Extract the [x, y] coordinate from the center of the cell holding the provided text.  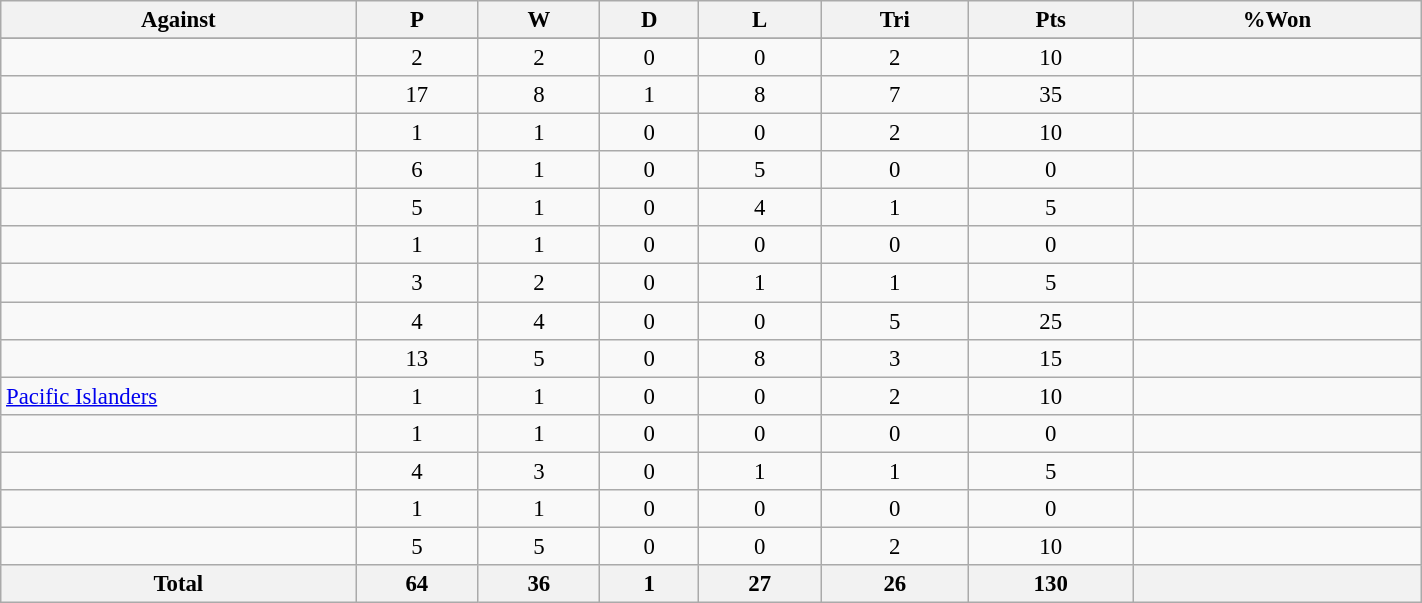
Tri [895, 20]
P [417, 20]
Total [178, 584]
15 [1051, 358]
Pacific Islanders [178, 396]
Pts [1051, 20]
130 [1051, 584]
36 [539, 584]
7 [895, 95]
%Won [1278, 20]
64 [417, 584]
L [760, 20]
13 [417, 358]
35 [1051, 95]
26 [895, 584]
17 [417, 95]
25 [1051, 321]
27 [760, 584]
D [650, 20]
Against [178, 20]
W [539, 20]
6 [417, 170]
